Find where the given text appears and provide that cell's center as [X, Y] coordinate. 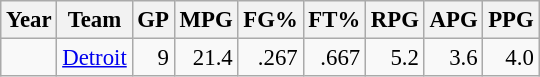
GP [153, 20]
.267 [270, 58]
APG [454, 20]
3.6 [454, 58]
.667 [334, 58]
FT% [334, 20]
RPG [396, 20]
5.2 [396, 58]
4.0 [511, 58]
21.4 [206, 58]
Team [94, 20]
PPG [511, 20]
MPG [206, 20]
9 [153, 58]
FG% [270, 20]
Detroit [94, 58]
Year [29, 20]
